Find where the given text appears and provide that cell's center as [x, y] coordinate. 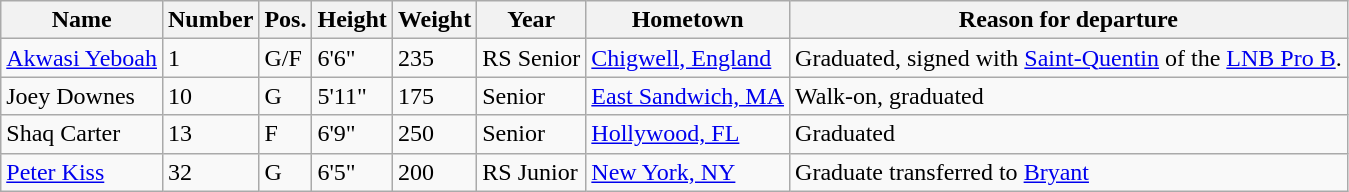
13 [210, 134]
6'6" [352, 58]
New York, NY [688, 172]
250 [434, 134]
5'11" [352, 96]
10 [210, 96]
Hollywood, FL [688, 134]
F [286, 134]
Graduated, signed with Saint-Quentin of the LNB Pro B. [1069, 58]
Year [532, 20]
Name [82, 20]
6'9" [352, 134]
1 [210, 58]
Pos. [286, 20]
Akwasi Yeboah [82, 58]
Joey Downes [82, 96]
Graduated [1069, 134]
Chigwell, England [688, 58]
6'5" [352, 172]
Shaq Carter [82, 134]
East Sandwich, MA [688, 96]
Number [210, 20]
Height [352, 20]
175 [434, 96]
Peter Kiss [82, 172]
235 [434, 58]
Graduate transferred to Bryant [1069, 172]
200 [434, 172]
Walk-on, graduated [1069, 96]
Hometown [688, 20]
32 [210, 172]
RS Senior [532, 58]
Weight [434, 20]
Reason for departure [1069, 20]
RS Junior [532, 172]
G/F [286, 58]
